Search for the cell housing the specified text and yield its (x, y) center coordinate. 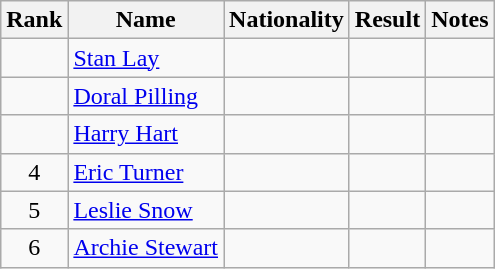
5 (34, 210)
Result (387, 20)
Notes (460, 20)
Archie Stewart (146, 248)
6 (34, 248)
Name (146, 20)
Rank (34, 20)
Stan Lay (146, 58)
Harry Hart (146, 134)
Doral Pilling (146, 96)
Nationality (287, 20)
Leslie Snow (146, 210)
4 (34, 172)
Eric Turner (146, 172)
